Extract the (X, Y) coordinate from the center of the cell holding the provided text.  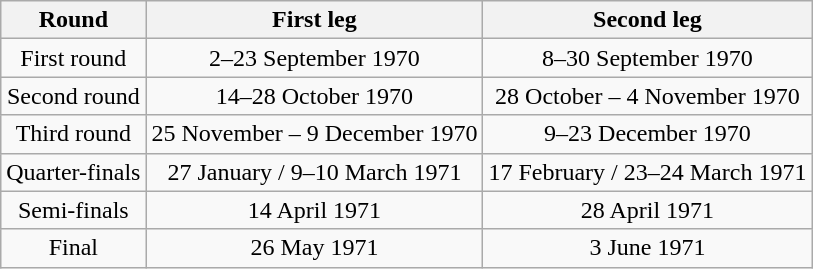
27 January / 9–10 March 1971 (314, 172)
14 April 1971 (314, 210)
Final (74, 248)
25 November – 9 December 1970 (314, 134)
28 April 1971 (648, 210)
Semi-finals (74, 210)
First leg (314, 20)
9–23 December 1970 (648, 134)
28 October – 4 November 1970 (648, 96)
Third round (74, 134)
3 June 1971 (648, 248)
8–30 September 1970 (648, 58)
Second leg (648, 20)
First round (74, 58)
Round (74, 20)
Quarter-finals (74, 172)
26 May 1971 (314, 248)
2–23 September 1970 (314, 58)
Second round (74, 96)
17 February / 23–24 March 1971 (648, 172)
14–28 October 1970 (314, 96)
